Pinpoint the cell where the given text exists, returning its [X, Y] midpoint coordinate. 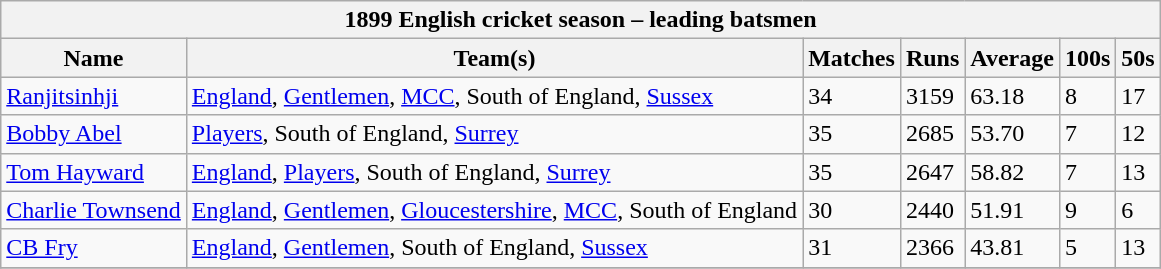
England, Gentlemen, Gloucestershire, MCC, South of England [494, 210]
England, Gentlemen, South of England, Sussex [494, 248]
30 [852, 210]
5 [1087, 248]
Tom Hayward [94, 172]
8 [1087, 96]
Bobby Abel [94, 134]
3159 [932, 96]
2647 [932, 172]
2366 [932, 248]
50s [1138, 58]
England, Gentlemen, MCC, South of England, Sussex [494, 96]
51.91 [1012, 210]
2440 [932, 210]
CB Fry [94, 248]
Runs [932, 58]
2685 [932, 134]
Ranjitsinhji [94, 96]
100s [1087, 58]
31 [852, 248]
1899 English cricket season – leading batsmen [580, 20]
6 [1138, 210]
Players, South of England, Surrey [494, 134]
53.70 [1012, 134]
Name [94, 58]
17 [1138, 96]
England, Players, South of England, Surrey [494, 172]
Average [1012, 58]
58.82 [1012, 172]
Team(s) [494, 58]
63.18 [1012, 96]
Charlie Townsend [94, 210]
43.81 [1012, 248]
Matches [852, 58]
34 [852, 96]
12 [1138, 134]
9 [1087, 210]
